Detect which cell encompasses the target text, then output its [x, y] center coordinate. 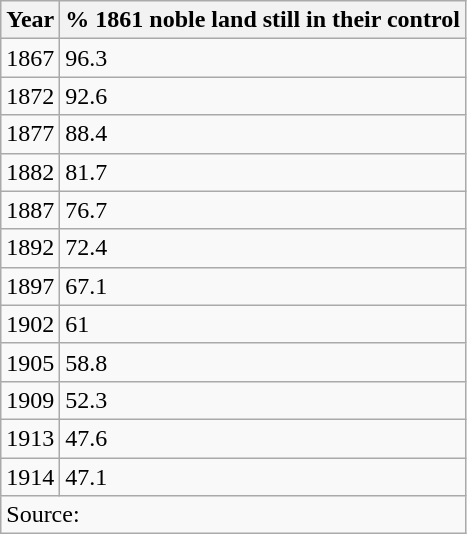
% 1861 noble land still in their control [263, 20]
1887 [30, 210]
76.7 [263, 210]
1872 [30, 96]
Year [30, 20]
61 [263, 324]
58.8 [263, 362]
1892 [30, 248]
67.1 [263, 286]
72.4 [263, 248]
1905 [30, 362]
1897 [30, 286]
47.1 [263, 477]
1909 [30, 400]
1882 [30, 172]
52.3 [263, 400]
1914 [30, 477]
1913 [30, 438]
Source: [234, 515]
1902 [30, 324]
1877 [30, 134]
88.4 [263, 134]
1867 [30, 58]
92.6 [263, 96]
47.6 [263, 438]
81.7 [263, 172]
96.3 [263, 58]
